Output the (X, Y) coordinate of the center of the cell containing the given text.  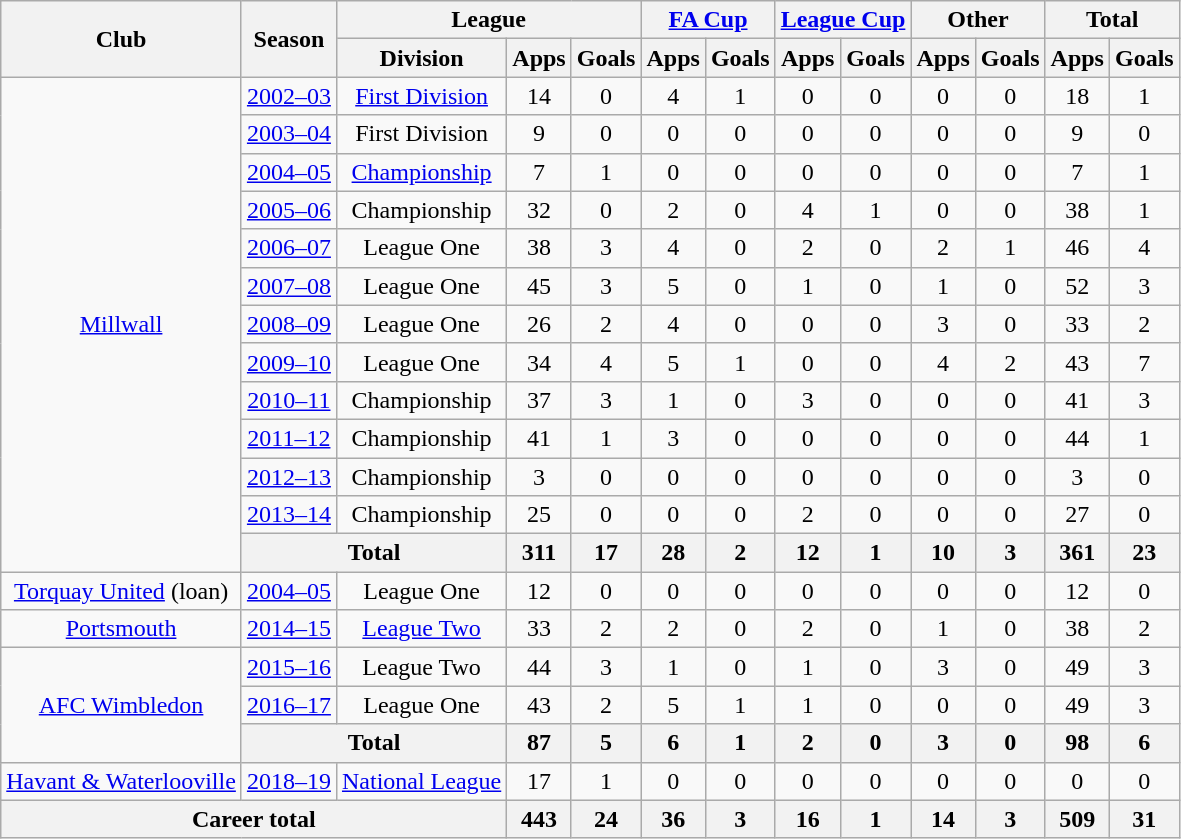
2018–19 (288, 781)
26 (539, 324)
46 (1077, 248)
27 (1077, 515)
2014–15 (288, 629)
23 (1144, 553)
2012–13 (288, 477)
Career total (254, 819)
Portsmouth (122, 629)
League Cup (843, 20)
34 (539, 362)
45 (539, 286)
FA Cup (708, 20)
2016–17 (288, 705)
31 (1144, 819)
Division (421, 58)
2009–10 (288, 362)
League (488, 20)
Havant & Waterlooville (122, 781)
Season (288, 39)
36 (673, 819)
28 (673, 553)
2006–07 (288, 248)
2010–11 (288, 400)
52 (1077, 286)
2005–06 (288, 210)
2007–08 (288, 286)
37 (539, 400)
98 (1077, 743)
25 (539, 515)
18 (1077, 96)
2002–03 (288, 96)
2008–09 (288, 324)
Millwall (122, 324)
Club (122, 39)
443 (539, 819)
2015–16 (288, 667)
AFC Wimbledon (122, 705)
24 (606, 819)
311 (539, 553)
National League (421, 781)
16 (808, 819)
2011–12 (288, 438)
10 (943, 553)
2003–04 (288, 134)
509 (1077, 819)
Other (978, 20)
Torquay United (loan) (122, 591)
361 (1077, 553)
2013–14 (288, 515)
87 (539, 743)
32 (539, 210)
